Output the [x, y] coordinate of the center of the cell containing the given text.  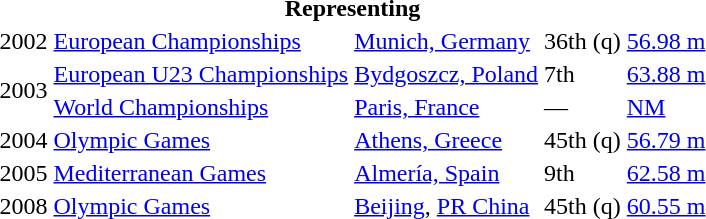
Bydgoszcz, Poland [446, 74]
Munich, Germany [446, 41]
9th [583, 173]
36th (q) [583, 41]
World Championships [201, 107]
Mediterranean Games [201, 173]
Olympic Games [201, 140]
European Championships [201, 41]
7th [583, 74]
Almería, Spain [446, 173]
45th (q) [583, 140]
Athens, Greece [446, 140]
European U23 Championships [201, 74]
— [583, 107]
Paris, France [446, 107]
